Capture the cell that displays the provided text and extract its (X, Y) central coordinate. 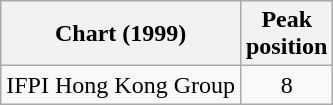
IFPI Hong Kong Group (121, 85)
Peakposition (286, 34)
Chart (1999) (121, 34)
8 (286, 85)
